For the text-containing cell, return its midpoint in (x, y) coordinate format. 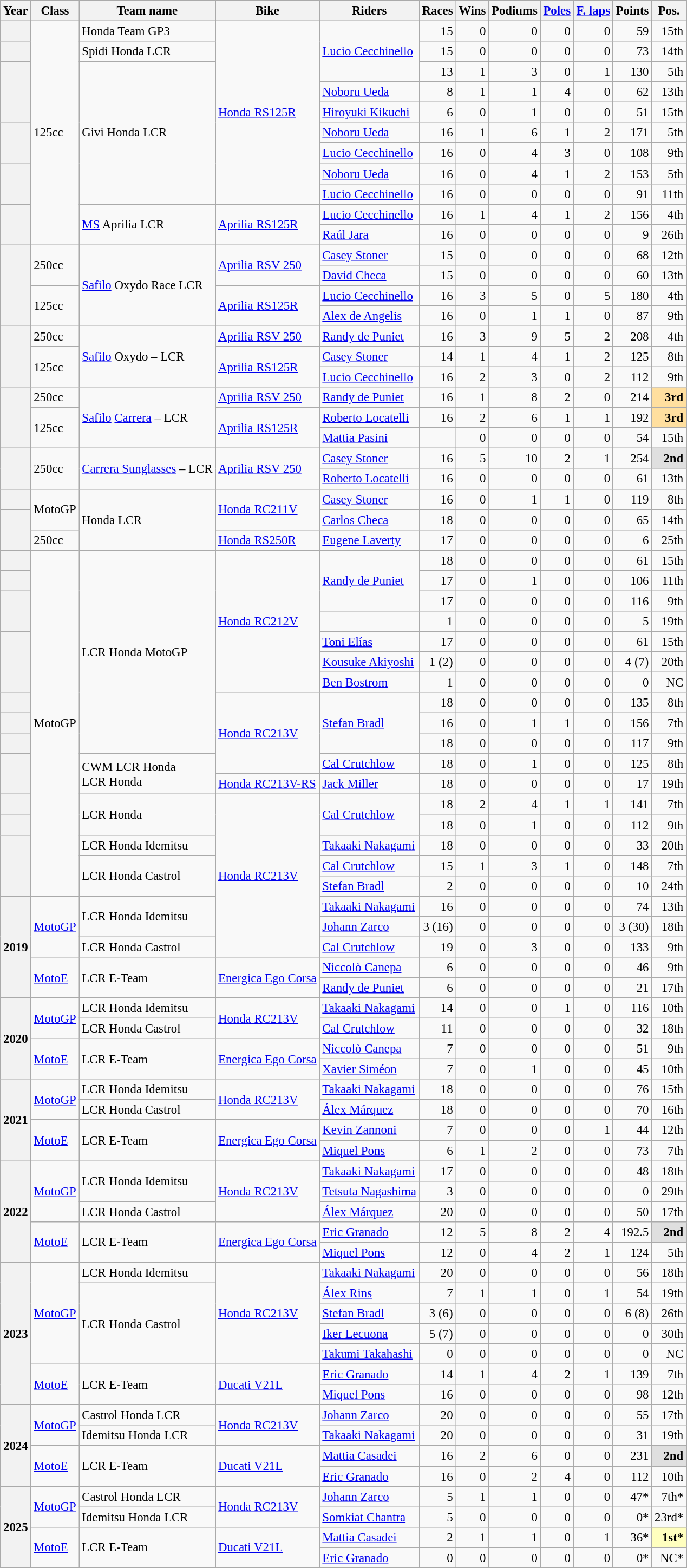
Honda RS250R (267, 540)
5 (7) (437, 1334)
119 (632, 499)
1st* (669, 1537)
Honda LCR (147, 520)
Safilo Carrera – LCR (147, 418)
98 (632, 1395)
Poles (557, 11)
LCR Honda (147, 814)
135 (632, 703)
11 (437, 1029)
3 (30) (632, 927)
68 (632, 255)
3 (16) (437, 927)
106 (632, 581)
139 (632, 1375)
133 (632, 947)
LCR Honda MotoGP (147, 652)
Eugene Laverty (369, 540)
50 (632, 1212)
65 (632, 520)
Raúl Jara (369, 234)
Toni Elías (369, 642)
130 (632, 72)
Alex de Angelis (369, 316)
Hiroyuki Kikuchi (369, 113)
33 (632, 845)
CWM LCR HondaLCR Honda (147, 774)
47* (632, 1497)
Álex Rins (369, 1293)
153 (632, 174)
108 (632, 153)
74 (632, 906)
2020 (16, 1038)
25th (669, 540)
36* (632, 1537)
48 (632, 1171)
31 (632, 1435)
Safilo Oxydo Race LCR (147, 285)
Jack Miller (369, 785)
Bike (267, 11)
254 (632, 459)
Carlos Checa (369, 520)
32 (632, 1029)
Wins (472, 11)
Year (16, 11)
Honda RC211V (267, 509)
Podiums (514, 11)
Ben Bostrom (369, 683)
24th (669, 886)
Class (55, 11)
Honda Team GP3 (147, 31)
87 (632, 316)
6 (8) (632, 1314)
91 (632, 194)
21 (632, 988)
Races (437, 11)
2024 (16, 1446)
16th (669, 1110)
Points (632, 11)
Mattia Pasini (369, 438)
David Checa (369, 276)
56 (632, 1273)
45 (632, 1069)
Honda RS125R (267, 113)
171 (632, 133)
192.5 (632, 1232)
MS Aprilia LCR (147, 224)
59 (632, 31)
29th (669, 1191)
141 (632, 805)
2023 (16, 1334)
231 (632, 1456)
76 (632, 1089)
Spidi Honda LCR (147, 51)
Somkiat Chantra (369, 1517)
Kevin Zannoni (369, 1131)
Honda RC213V-RS (267, 785)
117 (632, 743)
208 (632, 336)
19 (437, 947)
Safilo Oxydo – LCR (147, 356)
44 (632, 1131)
23rd* (669, 1517)
46 (632, 968)
180 (632, 296)
3 (6) (437, 1314)
62 (632, 92)
Givi Honda LCR (147, 133)
Carrera Sunglasses – LCR (147, 469)
124 (632, 1252)
214 (632, 397)
Iker Lecuona (369, 1334)
NC* (669, 1558)
Team name (147, 11)
Kousuke Akiyoshi (369, 662)
4 (7) (632, 662)
Pos. (669, 11)
7th* (669, 1497)
F. laps (593, 11)
192 (632, 418)
2019 (16, 947)
148 (632, 866)
70 (632, 1110)
13 (437, 72)
Honda RC212V (267, 622)
Xavier Siméon (369, 1069)
60 (632, 276)
55 (632, 1415)
Riders (369, 11)
2025 (16, 1527)
Takumi Takahashi (369, 1354)
Tetsuta Nagashima (369, 1191)
2022 (16, 1212)
2021 (16, 1120)
1 (2) (437, 662)
30th (669, 1334)
